Find where the given text appears and provide that cell's center as [x, y] coordinate. 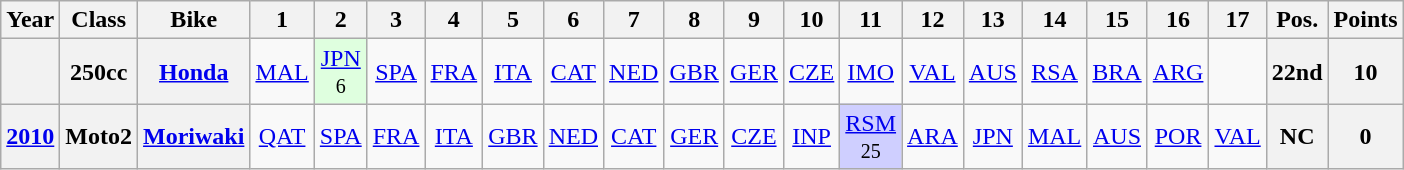
Pos. [1297, 20]
JPN [992, 136]
INP [811, 136]
Bike [194, 20]
14 [1054, 20]
2010 [30, 136]
NC [1297, 136]
8 [694, 20]
Class [99, 20]
12 [933, 20]
Moriwaki [194, 136]
ARA [933, 136]
9 [754, 20]
2 [340, 20]
JPN6 [340, 72]
3 [396, 20]
1 [282, 20]
Honda [194, 72]
Points [1366, 20]
4 [454, 20]
11 [871, 20]
22nd [1297, 72]
0 [1366, 136]
15 [1117, 20]
250cc [99, 72]
Year [30, 20]
Moto2 [99, 136]
ARG [1178, 72]
16 [1178, 20]
RSA [1054, 72]
6 [573, 20]
POR [1178, 136]
BRA [1117, 72]
17 [1238, 20]
5 [513, 20]
RSM25 [871, 136]
13 [992, 20]
7 [634, 20]
QAT [282, 136]
IMO [871, 72]
